Search for the cell housing the specified text and yield its [X, Y] center coordinate. 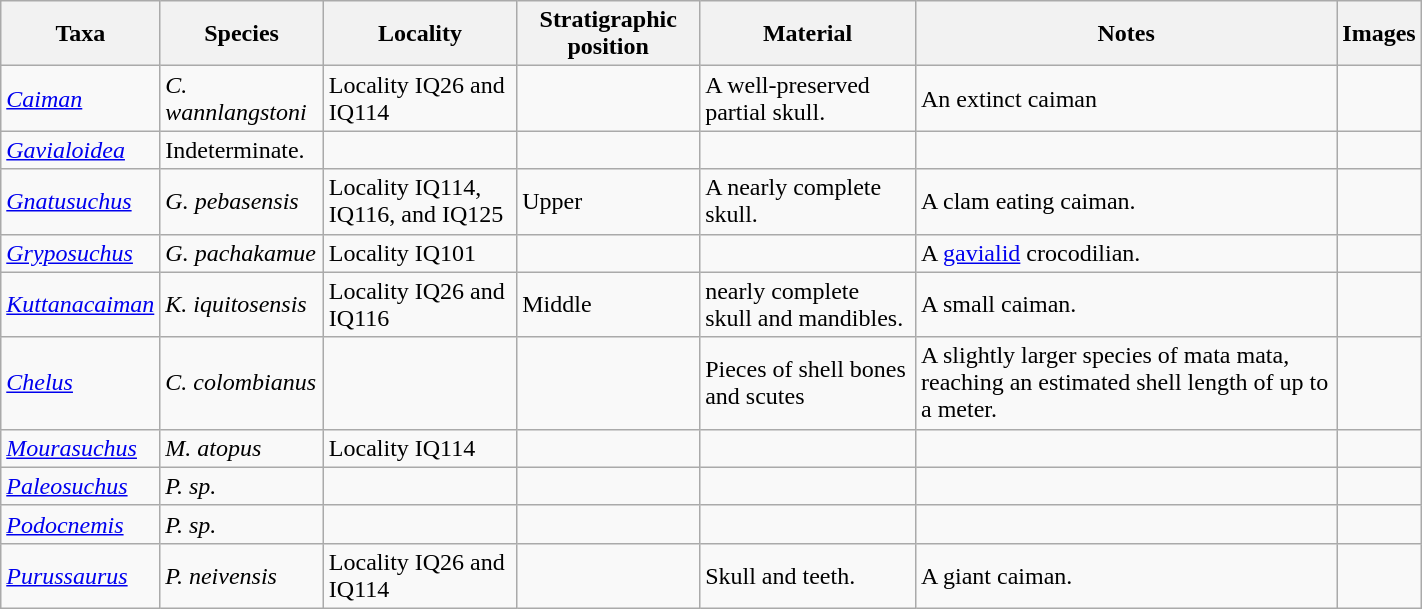
An extinct caiman [1126, 98]
Locality IQ114 [420, 448]
A clam eating caiman. [1126, 202]
A small caiman. [1126, 304]
C. wannlangstoni [242, 98]
Kuttanacaiman [80, 304]
nearly complete skull and mandibles. [808, 304]
M. atopus [242, 448]
Taxa [80, 34]
Stratigraphic position [608, 34]
A giant caiman. [1126, 576]
A well-preserved partial skull. [808, 98]
Species [242, 34]
Middle [608, 304]
G. pebasensis [242, 202]
Locality IQ114, IQ116, and IQ125 [420, 202]
Mourasuchus [80, 448]
Indeterminate. [242, 150]
Gnatusuchus [80, 202]
K. iquitosensis [242, 304]
A nearly complete skull. [808, 202]
Chelus [80, 383]
Locality [420, 34]
Skull and teeth. [808, 576]
Paleosuchus [80, 486]
Gryposuchus [80, 253]
Pieces of shell bones and scutes [808, 383]
P. neivensis [242, 576]
Notes [1126, 34]
Material [808, 34]
Purussaurus [80, 576]
Caiman [80, 98]
Images [1379, 34]
Podocnemis [80, 524]
A gavialid crocodilian. [1126, 253]
C. colombianus [242, 383]
Locality IQ26 and IQ116 [420, 304]
G. pachakamue [242, 253]
Gavialoidea [80, 150]
A slightly larger species of mata mata, reaching an estimated shell length of up to a meter. [1126, 383]
Locality IQ101 [420, 253]
Upper [608, 202]
